Determine the [x, y] coordinate at the center of the cell enclosing the given text.  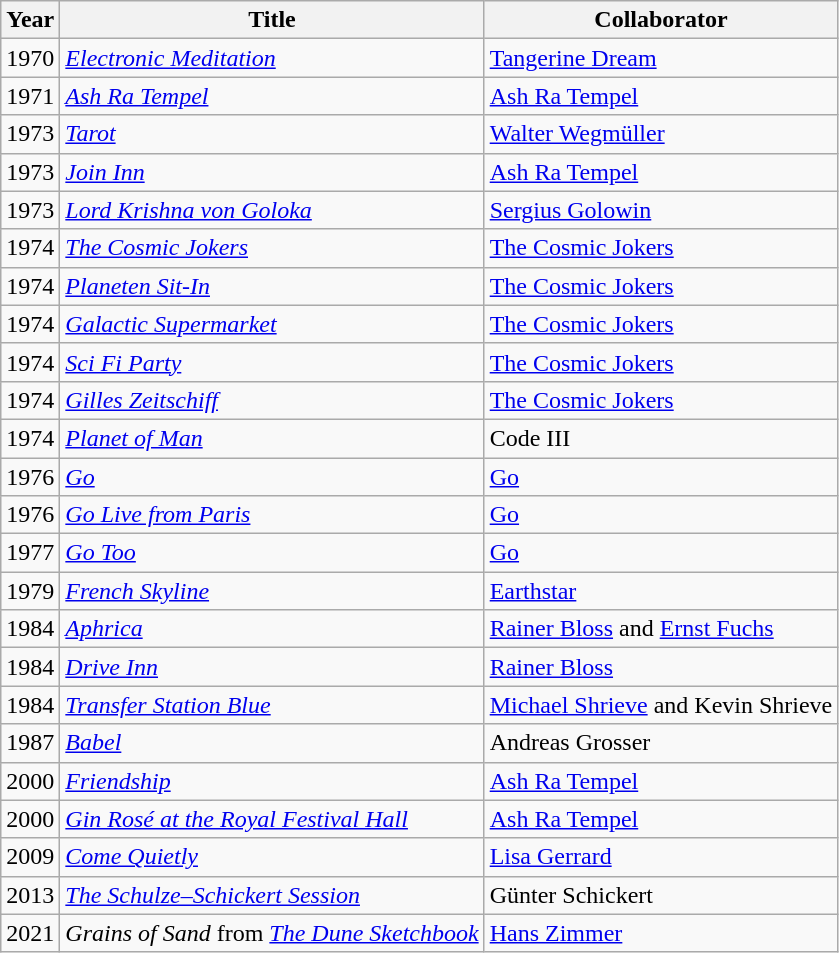
French Skyline [272, 591]
1971 [30, 96]
Babel [272, 743]
1979 [30, 591]
1977 [30, 553]
Grains of Sand from The Dune Sketchbook [272, 933]
Andreas Grosser [661, 743]
Go Live from Paris [272, 515]
The Schulze–Schickert Session [272, 895]
Earthstar [661, 591]
Tangerine Dream [661, 58]
2021 [30, 933]
Planet of Man [272, 438]
Planeten Sit-In [272, 286]
Walter Wegmüller [661, 134]
Michael Shrieve and Kevin Shrieve [661, 705]
Rainer Bloss and Ernst Fuchs [661, 629]
Lord Krishna von Goloka [272, 210]
Drive Inn [272, 667]
1970 [30, 58]
Code III [661, 438]
Title [272, 20]
Transfer Station Blue [272, 705]
1987 [30, 743]
2009 [30, 857]
Gilles Zeitschiff [272, 400]
Aphrica [272, 629]
Galactic Supermarket [272, 324]
Günter Schickert [661, 895]
Friendship [272, 781]
Sergius Golowin [661, 210]
Join Inn [272, 172]
Tarot [272, 134]
Sci Fi Party [272, 362]
Year [30, 20]
Lisa Gerrard [661, 857]
Gin Rosé at the Royal Festival Hall [272, 819]
Rainer Bloss [661, 667]
Electronic Meditation [272, 58]
Hans Zimmer [661, 933]
Collaborator [661, 20]
Go Too [272, 553]
Come Quietly [272, 857]
2013 [30, 895]
